Return the (x, y) coordinate for the center point of the cell that contains the specified text.  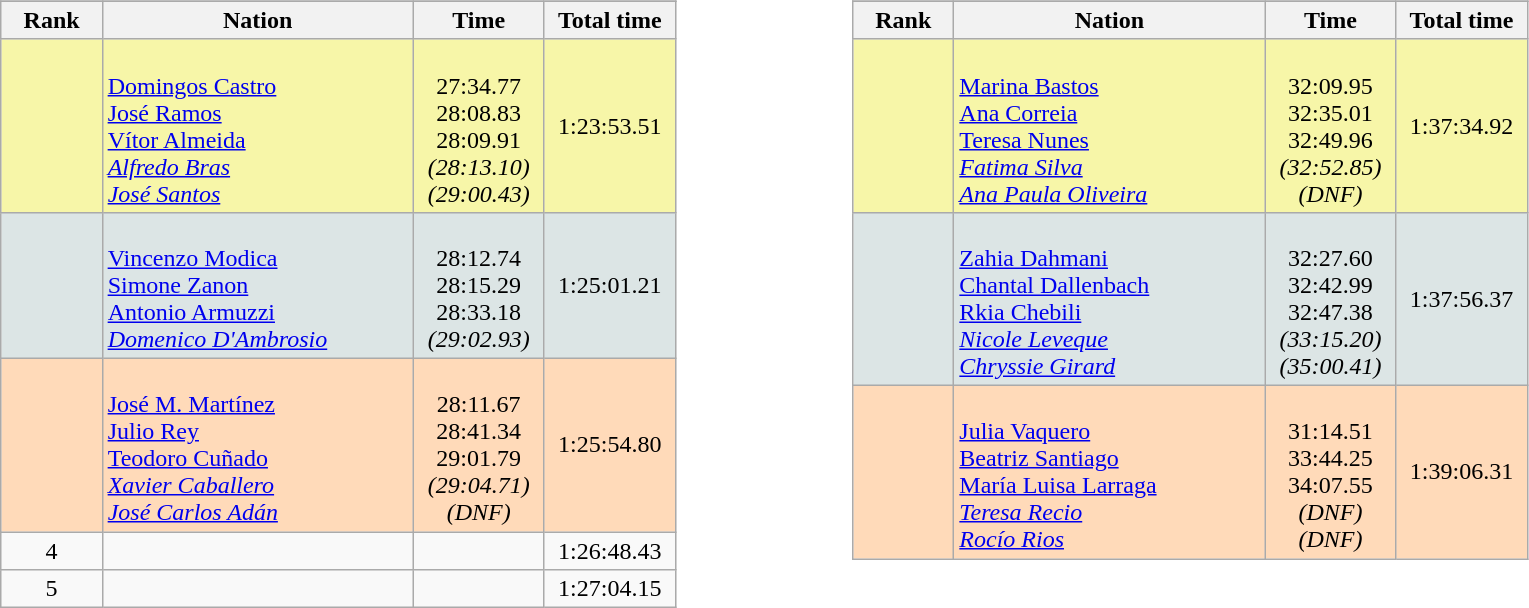
José M. Martínez Julio Rey Teodoro Cuñado Xavier Caballero José Carlos Adán (258, 444)
5 (52, 589)
28:11.67 28:41.34 29:01.79 (29:04.71) (DNF) (478, 444)
1:25:54.80 (610, 444)
Marina Bastos Ana Correia Teresa Nunes Fatima Silva Ana Paula Oliveira (1110, 126)
1:23:53.51 (610, 126)
32:09.95 32:35.01 32:49.96 (32:52.85) (DNF) (1330, 126)
31:14.51 33:44.25 34:07.55 (DNF) (DNF) (1330, 472)
32:27.60 32:42.99 32:47.38 (33:15.20) (35:00.41) (1330, 298)
1:37:34.92 (1462, 126)
Vincenzo ModicaSimone ZanonAntonio ArmuzziDomenico D'Ambrosio (258, 285)
4 (52, 551)
27:34.77 28:08.83 28:09.91 (28:13.10) (29:00.43) (478, 126)
1:39:06.31 (1462, 472)
28:12.74 28:15.29 28:33.18 (29:02.93) (478, 285)
1:26:48.43 (610, 551)
Domingos Castro José Ramos Vítor Almeida Alfredo Bras José Santos (258, 126)
Julia Vaquero Beatriz Santiago María Luisa Larraga Teresa Recio Rocío Rios (1110, 472)
1:37:56.37 (1462, 298)
1:27:04.15 (610, 589)
1:25:01.21 (610, 285)
Zahia Dahmani Chantal Dallenbach Rkia Chebili Nicole Leveque Chryssie Girard (1110, 298)
